Search for the cell housing the specified text and yield its (x, y) center coordinate. 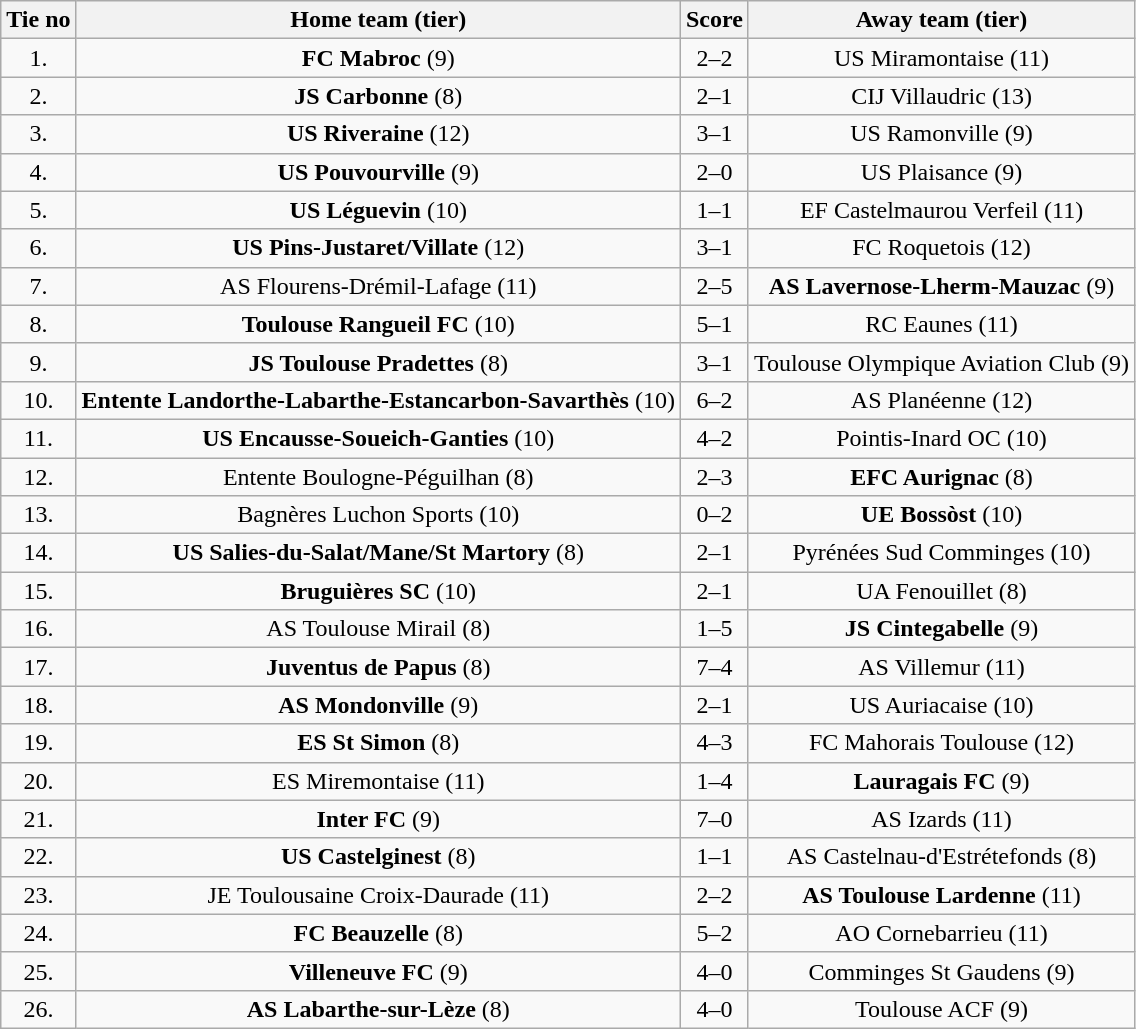
FC Mabroc (9) (378, 58)
US Encausse-Soueich-Ganties (10) (378, 438)
US Riveraine (12) (378, 134)
FC Roquetois (12) (941, 248)
25. (38, 971)
EF Castelmaurou Verfeil (11) (941, 210)
UE Bossòst (10) (941, 515)
Entente Boulogne-Péguilhan (8) (378, 477)
EFC Aurignac (8) (941, 477)
1–4 (714, 781)
3. (38, 134)
US Auriacaise (10) (941, 705)
US Plaisance (9) (941, 172)
12. (38, 477)
2. (38, 96)
23. (38, 895)
16. (38, 629)
AS Flourens-Drémil-Lafage (11) (378, 286)
US Ramonville (9) (941, 134)
4–3 (714, 743)
AS Mondonville (9) (378, 705)
Home team (tier) (378, 20)
26. (38, 1009)
Lauragais FC (9) (941, 781)
5–1 (714, 324)
1–5 (714, 629)
0–2 (714, 515)
RC Eaunes (11) (941, 324)
AS Labarthe-sur-Lèze (8) (378, 1009)
2–5 (714, 286)
JS Cintegabelle (9) (941, 629)
4. (38, 172)
Tie no (38, 20)
7–0 (714, 819)
14. (38, 553)
2–3 (714, 477)
AS Villemur (11) (941, 667)
Juventus de Papus (8) (378, 667)
FC Beauzelle (8) (378, 933)
US Salies-du-Salat/Mane/St Martory (8) (378, 553)
10. (38, 400)
US Miramontaise (11) (941, 58)
Score (714, 20)
8. (38, 324)
US Castelginest (8) (378, 857)
Comminges St Gaudens (9) (941, 971)
15. (38, 591)
7. (38, 286)
18. (38, 705)
Inter FC (9) (378, 819)
ES St Simon (8) (378, 743)
AS Toulouse Lardenne (11) (941, 895)
11. (38, 438)
Toulouse Olympique Aviation Club (9) (941, 362)
20. (38, 781)
4–2 (714, 438)
Entente Landorthe-Labarthe-Estancarbon-Savarthès (10) (378, 400)
Villeneuve FC (9) (378, 971)
9. (38, 362)
Bagnères Luchon Sports (10) (378, 515)
21. (38, 819)
Toulouse ACF (9) (941, 1009)
Away team (tier) (941, 20)
AS Planéenne (12) (941, 400)
Pointis-Inard OC (10) (941, 438)
UA Fenouillet (8) (941, 591)
JS Toulouse Pradettes (8) (378, 362)
5–2 (714, 933)
Toulouse Rangueil FC (10) (378, 324)
1. (38, 58)
JE Toulousaine Croix-Daurade (11) (378, 895)
US Pins-Justaret/Villate (12) (378, 248)
19. (38, 743)
ES Miremontaise (11) (378, 781)
5. (38, 210)
US Pouvourville (9) (378, 172)
6–2 (714, 400)
17. (38, 667)
AS Lavernose-Lherm-Mauzac (9) (941, 286)
CIJ Villaudric (13) (941, 96)
6. (38, 248)
JS Carbonne (8) (378, 96)
AS Castelnau-d'Estrétefonds (8) (941, 857)
FC Mahorais Toulouse (12) (941, 743)
22. (38, 857)
13. (38, 515)
US Léguevin (10) (378, 210)
Bruguières SC (10) (378, 591)
AS Toulouse Mirail (8) (378, 629)
Pyrénées Sud Comminges (10) (941, 553)
7–4 (714, 667)
AO Cornebarrieu (11) (941, 933)
2–0 (714, 172)
24. (38, 933)
AS Izards (11) (941, 819)
